Extract the [x, y] coordinate from the center of the cell holding the provided text.  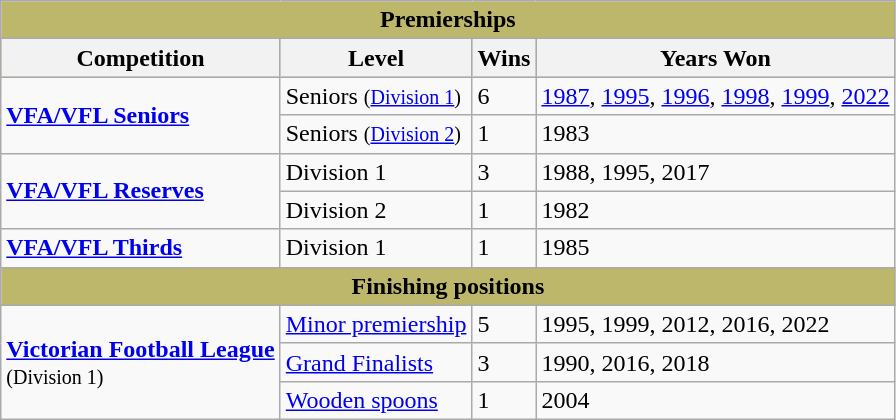
Premierships [448, 20]
1982 [716, 210]
Level [376, 58]
1995, 1999, 2012, 2016, 2022 [716, 324]
2004 [716, 400]
Victorian Football League(Division 1) [140, 362]
Grand Finalists [376, 362]
Competition [140, 58]
1990, 2016, 2018 [716, 362]
1987, 1995, 1996, 1998, 1999, 2022 [716, 96]
Seniors (Division 2) [376, 134]
Finishing positions [448, 286]
VFA/VFL Thirds [140, 248]
Division 2 [376, 210]
VFA/VFL Reserves [140, 191]
Wooden spoons [376, 400]
Years Won [716, 58]
1985 [716, 248]
Minor premiership [376, 324]
6 [504, 96]
5 [504, 324]
VFA/VFL Seniors [140, 115]
Wins [504, 58]
1988, 1995, 2017 [716, 172]
Seniors (Division 1) [376, 96]
1983 [716, 134]
